Search for the cell housing the specified text and yield its (X, Y) center coordinate. 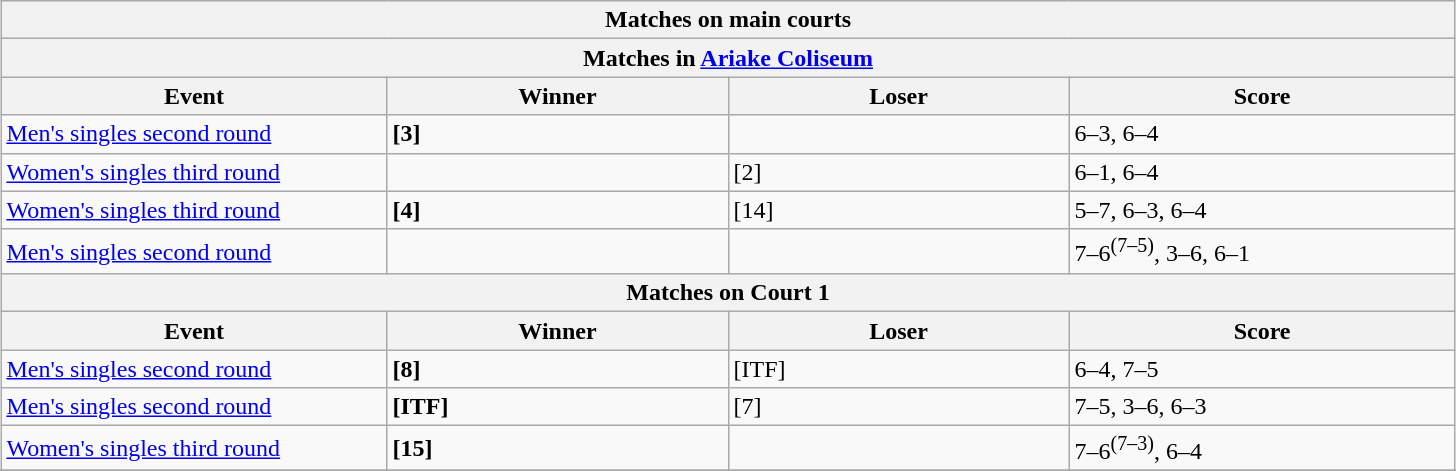
6–1, 6–4 (1262, 172)
[3] (558, 134)
[4] (558, 210)
7–6(7–5), 3–6, 6–1 (1262, 252)
[7] (898, 407)
7–6(7–3), 6–4 (1262, 448)
Matches on main courts (728, 20)
6–4, 7–5 (1262, 369)
[8] (558, 369)
Matches on Court 1 (728, 293)
7–5, 3–6, 6–3 (1262, 407)
[14] (898, 210)
6–3, 6–4 (1262, 134)
[15] (558, 448)
[2] (898, 172)
Matches in Ariake Coliseum (728, 58)
5–7, 6–3, 6–4 (1262, 210)
